From the cell containing the given text, extract its center point as (x, y) coordinate. 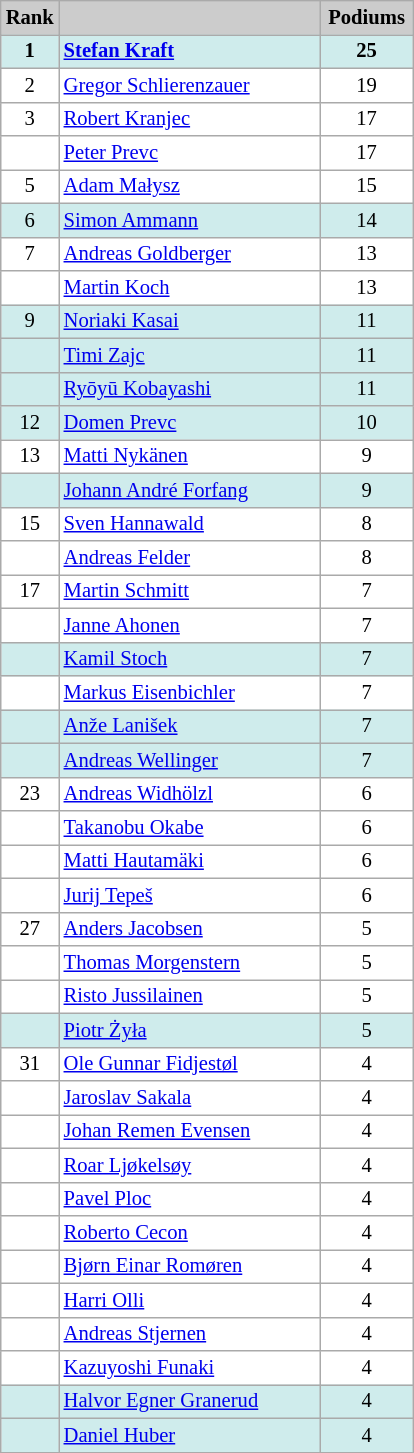
Pavel Ploc (190, 1199)
Sven Hannawald (190, 524)
Ryōyū Kobayashi (190, 389)
Simon Ammann (190, 220)
Gregor Schlierenzauer (190, 85)
25 (366, 51)
Martin Koch (190, 287)
Kazuyoshi Funaki (190, 1367)
3 (30, 119)
Anders Jacobsen (190, 929)
Jaroslav Sakala (190, 1097)
Daniel Huber (190, 1435)
27 (30, 929)
Piotr Żyła (190, 1030)
Matti Nykänen (190, 456)
Jurij Tepeš (190, 895)
Andreas Widhölzl (190, 794)
Andreas Stjernen (190, 1334)
Andreas Goldberger (190, 254)
Roar Ljøkelsøy (190, 1165)
12 (30, 423)
Timi Zajc (190, 355)
Thomas Morgenstern (190, 963)
Podiums (366, 17)
2 (30, 85)
Ole Gunnar Fidjestøl (190, 1064)
Harri Olli (190, 1300)
Stefan Kraft (190, 51)
Matti Hautamäki (190, 861)
23 (30, 794)
Risto Jussilainen (190, 996)
Markus Eisenbichler (190, 693)
Halvor Egner Granerud (190, 1401)
Andreas Wellinger (190, 760)
Bjørn Einar Romøren (190, 1266)
Anže Lanišek (190, 726)
Andreas Felder (190, 557)
Domen Prevc (190, 423)
Martin Schmitt (190, 591)
19 (366, 85)
31 (30, 1064)
Takanobu Okabe (190, 827)
Roberto Cecon (190, 1233)
Johan Remen Evensen (190, 1131)
14 (366, 220)
Peter Prevc (190, 153)
Noriaki Kasai (190, 321)
Johann André Forfang (190, 490)
Rank (30, 17)
Kamil Stoch (190, 659)
Janne Ahonen (190, 625)
10 (366, 423)
1 (30, 51)
Robert Kranjec (190, 119)
Adam Małysz (190, 186)
